Capture the cell that displays the provided text and extract its [x, y] central coordinate. 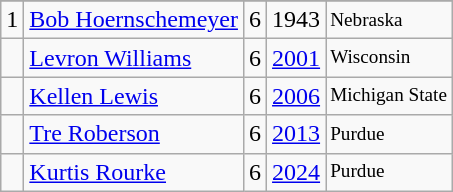
Nebraska [389, 20]
2024 [296, 172]
Bob Hoernschemeyer [134, 20]
1943 [296, 20]
Tre Roberson [134, 134]
1 [12, 20]
2001 [296, 58]
Kurtis Rourke [134, 172]
Kellen Lewis [134, 96]
Levron Williams [134, 58]
2013 [296, 134]
2006 [296, 96]
Wisconsin [389, 58]
Michigan State [389, 96]
